From the cell containing the given text, extract its center point as [X, Y] coordinate. 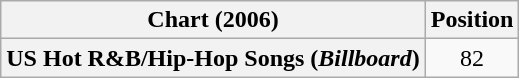
US Hot R&B/Hip-Hop Songs (Billboard) [213, 58]
82 [472, 58]
Chart (2006) [213, 20]
Position [472, 20]
